Return [x, y] of the center of cell containing provided text 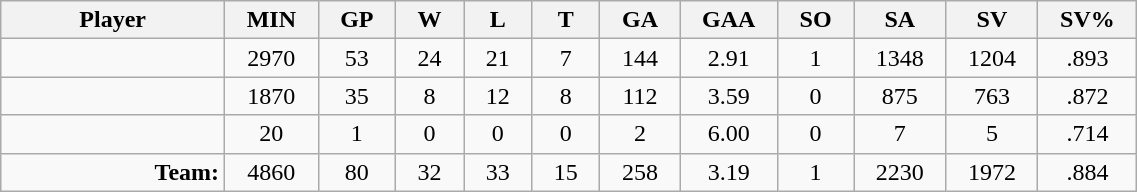
SV% [1088, 20]
875 [900, 96]
20 [272, 134]
2230 [900, 172]
4860 [272, 172]
258 [640, 172]
2 [640, 134]
.714 [1088, 134]
Player [113, 20]
6.00 [728, 134]
763 [992, 96]
3.19 [728, 172]
15 [566, 172]
32 [430, 172]
5 [992, 134]
GP [356, 20]
L [498, 20]
21 [498, 58]
24 [430, 58]
GA [640, 20]
GAA [728, 20]
2.91 [728, 58]
53 [356, 58]
1972 [992, 172]
1348 [900, 58]
T [566, 20]
80 [356, 172]
SA [900, 20]
.872 [1088, 96]
3.59 [728, 96]
33 [498, 172]
Team: [113, 172]
112 [640, 96]
.893 [1088, 58]
144 [640, 58]
W [430, 20]
.884 [1088, 172]
MIN [272, 20]
12 [498, 96]
1204 [992, 58]
1870 [272, 96]
SV [992, 20]
35 [356, 96]
2970 [272, 58]
SO [816, 20]
